Search for the cell housing the specified text and yield its [x, y] center coordinate. 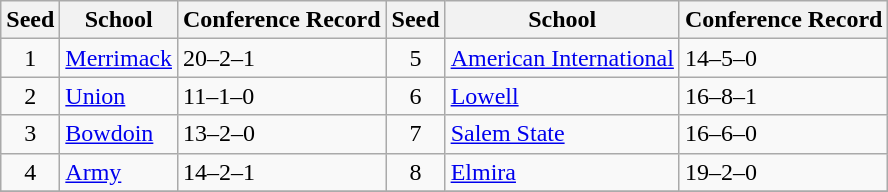
Army [119, 172]
7 [416, 134]
3 [30, 134]
Merrimack [119, 58]
20–2–1 [282, 58]
Lowell [562, 96]
Union [119, 96]
13–2–0 [282, 134]
14–5–0 [784, 58]
8 [416, 172]
Elmira [562, 172]
Bowdoin [119, 134]
1 [30, 58]
6 [416, 96]
14–2–1 [282, 172]
16–8–1 [784, 96]
11–1–0 [282, 96]
2 [30, 96]
5 [416, 58]
Salem State [562, 134]
16–6–0 [784, 134]
19–2–0 [784, 172]
4 [30, 172]
American International [562, 58]
